Determine the (x, y) coordinate at the center of the cell enclosing the given text.  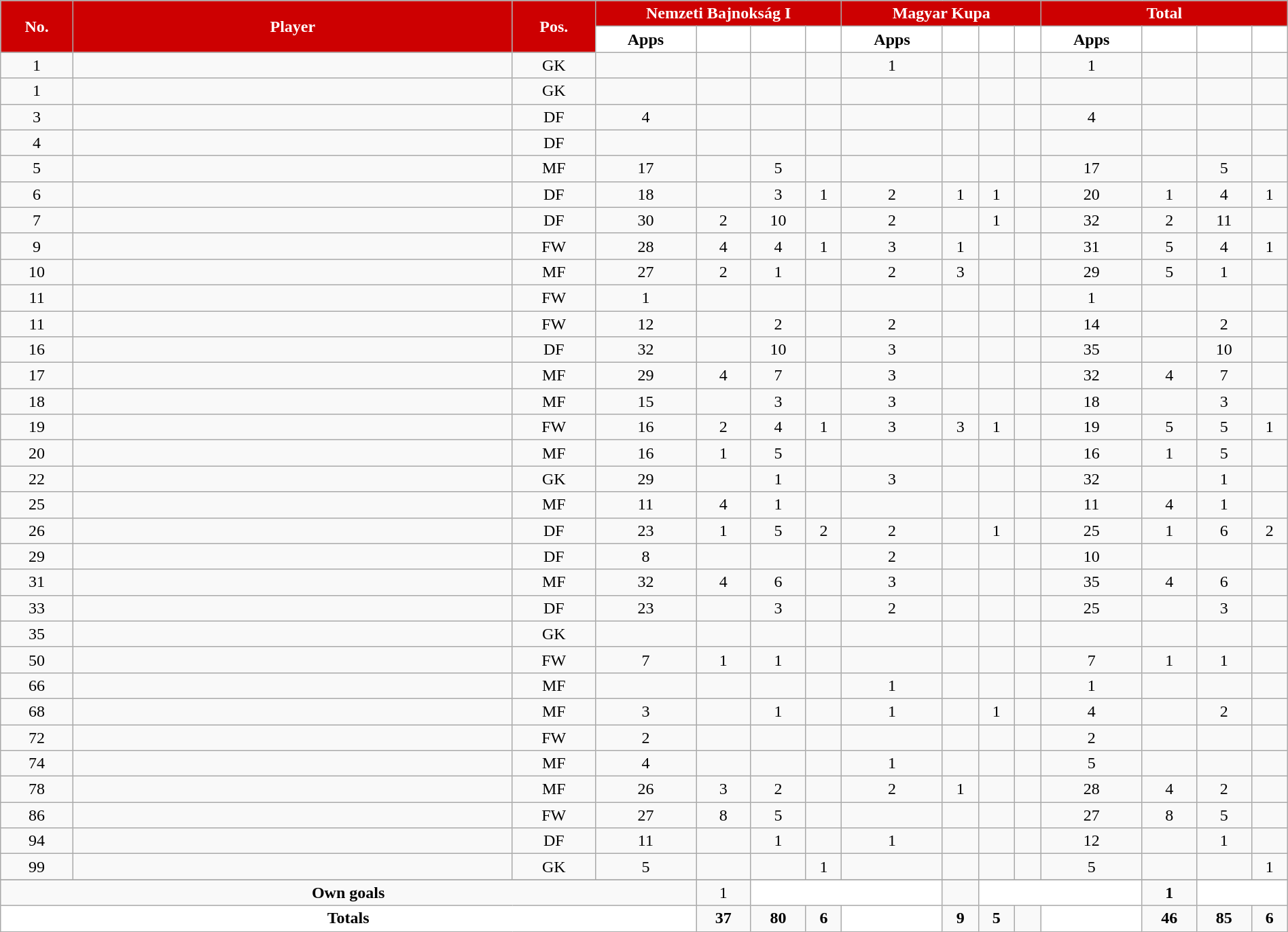
78 (37, 789)
72 (37, 737)
Player (293, 26)
66 (37, 685)
85 (1224, 918)
33 (37, 608)
Magyar Kupa (942, 14)
86 (37, 815)
94 (37, 841)
22 (37, 479)
74 (37, 764)
Pos. (554, 26)
Nemzeti Bajnokság I (719, 14)
Own goals (348, 893)
37 (724, 918)
80 (779, 918)
15 (645, 401)
30 (645, 220)
Total (1164, 14)
Totals (348, 918)
68 (37, 711)
No. (37, 26)
99 (37, 867)
46 (1170, 918)
14 (1092, 324)
50 (37, 660)
